Identify which cell holds the provided text, then report its (x, y) central coordinate. 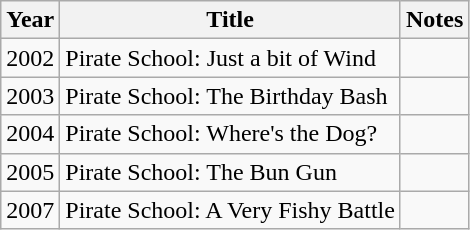
Pirate School: Just a bit of Wind (230, 58)
Pirate School: The Birthday Bash (230, 96)
2003 (30, 96)
2004 (30, 134)
Title (230, 20)
2002 (30, 58)
2007 (30, 210)
Notes (434, 20)
Pirate School: The Bun Gun (230, 172)
2005 (30, 172)
Pirate School: Where's the Dog? (230, 134)
Year (30, 20)
Pirate School: A Very Fishy Battle (230, 210)
